Return the [X, Y] coordinate for the center point of the cell that contains the specified text.  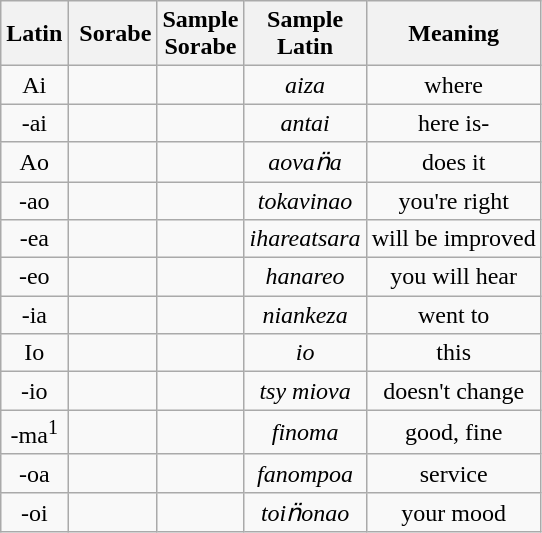
you're right [454, 201]
toin̈onao [305, 512]
Ao [34, 162]
-oi [34, 512]
ihareatsara [305, 239]
-ma1 [34, 432]
-ea [34, 239]
Ai [34, 85]
fanompoa [305, 473]
went to [454, 315]
good, fine [454, 432]
where [454, 85]
you will hear [454, 277]
aiza [305, 85]
will be improved [454, 239]
finoma [305, 432]
Io [34, 353]
-ao [34, 201]
-eo [34, 277]
SampleSorabe [200, 34]
does it [454, 162]
‌ Sorabe [112, 34]
tsy miova [305, 391]
-io [34, 391]
this [454, 353]
doesn't change [454, 391]
tokavinao [305, 201]
io [305, 353]
antai [305, 123]
your mood [454, 512]
-oa [34, 473]
service [454, 473]
-ia [34, 315]
aovan̈a [305, 162]
Meaning [454, 34]
Latin [34, 34]
-ai [34, 123]
hanareo [305, 277]
SampleLatin [305, 34]
here is- [454, 123]
niankeza [305, 315]
